Output the (x, y) coordinate of the center of the cell containing the given text.  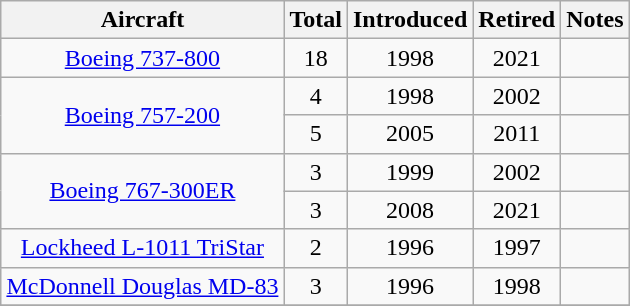
5 (316, 134)
2008 (410, 210)
McDonnell Douglas MD-83 (142, 286)
Boeing 757-200 (142, 115)
18 (316, 58)
1999 (410, 172)
Boeing 737-800 (142, 58)
Notes (595, 20)
2 (316, 248)
Lockheed L-1011 TriStar (142, 248)
2011 (517, 134)
Introduced (410, 20)
Aircraft (142, 20)
1997 (517, 248)
4 (316, 96)
Boeing 767-300ER (142, 191)
2005 (410, 134)
Total (316, 20)
Retired (517, 20)
